For the text-containing cell, return its midpoint in (x, y) coordinate format. 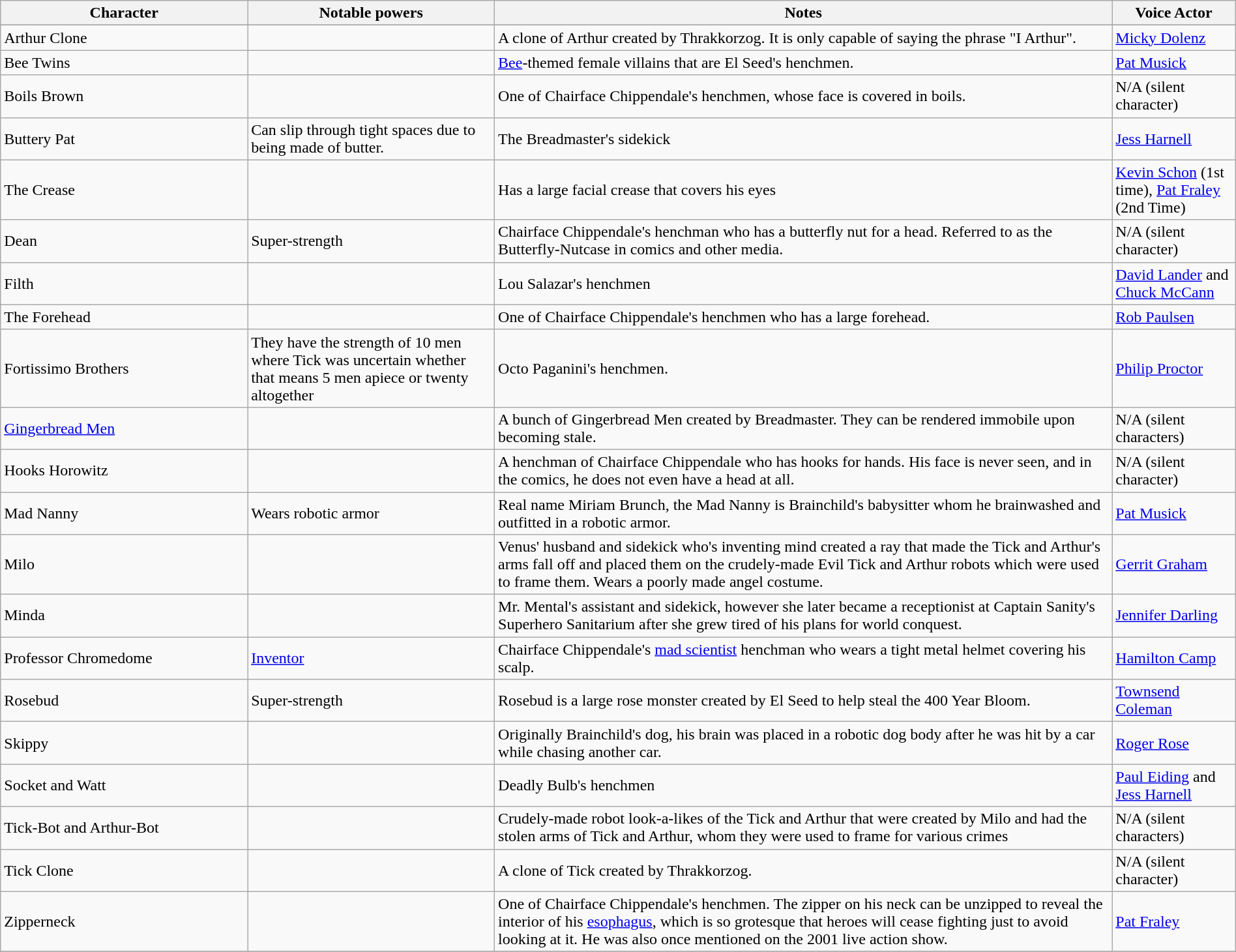
Hooks Horowitz (124, 471)
Socket and Watt (124, 785)
A clone of Tick created by Thrakkorzog. (803, 870)
Mad Nanny (124, 513)
One of Chairface Chippendale's henchmen, whose face is covered in boils. (803, 97)
Micky Dolenz (1173, 38)
Rosebud (124, 700)
Can slip through tight spaces due to being made of butter. (372, 138)
Philip Proctor (1173, 368)
Roger Rose (1173, 743)
Gingerbread Men (124, 428)
Deadly Bulb's henchmen (803, 785)
Filth (124, 283)
A henchman of Chairface Chippendale who has hooks for hands. His face is never seen, and in the comics, he does not even have a head at all. (803, 471)
Arthur Clone (124, 38)
A bunch of Gingerbread Men created by Breadmaster. They can be rendered immobile upon becoming stale. (803, 428)
Kevin Schon (1st time), Pat Fraley (2nd Time) (1173, 190)
Gerrit Graham (1173, 565)
Tick Clone (124, 870)
Inventor (372, 659)
Jess Harnell (1173, 138)
Townsend Coleman (1173, 700)
One of Chairface Chippendale's henchmen who has a large forehead. (803, 317)
Paul Eiding and Jess Harnell (1173, 785)
Real name Miriam Brunch, the Mad Nanny is Brainchild's babysitter whom he brainwashed and outfitted in a robotic armor. (803, 513)
Minda (124, 616)
Rosebud is a large rose monster created by El Seed to help steal the 400 Year Bloom. (803, 700)
Originally Brainchild's dog, his brain was placed in a robotic dog body after he was hit by a car while chasing another car. (803, 743)
Bee Twins (124, 63)
Boils Brown (124, 97)
Character (124, 13)
Zipperneck (124, 921)
The Crease (124, 190)
Tick-Bot and Arthur-Bot (124, 828)
Lou Salazar's henchmen (803, 283)
Has a large facial crease that covers his eyes (803, 190)
The Breadmaster's sidekick (803, 138)
Chairface Chippendale's henchman who has a butterfly nut for a head. Referred to as the Butterfly-Nutcase in comics and other media. (803, 241)
They have the strength of 10 men where Tick was uncertain whether that means 5 men apiece or twenty altogether (372, 368)
Hamilton Camp (1173, 659)
A clone of Arthur created by Thrakkorzog. It is only capable of saying the phrase "I Arthur". (803, 38)
Chairface Chippendale's mad scientist henchman who wears a tight metal helmet covering his scalp. (803, 659)
Professor Chromedome (124, 659)
Voice Actor (1173, 13)
Jennifer Darling (1173, 616)
Wears robotic armor (372, 513)
The Forehead (124, 317)
Bee-themed female villains that are El Seed's henchmen. (803, 63)
Pat Fraley (1173, 921)
Notable powers (372, 13)
Milo (124, 565)
Rob Paulsen (1173, 317)
Dean (124, 241)
Notes (803, 13)
Buttery Pat (124, 138)
Fortissimo Brothers (124, 368)
David Lander and Chuck McCann (1173, 283)
Octo Paganini's henchmen. (803, 368)
Skippy (124, 743)
